Return the (X, Y) coordinate for the center point of the cell that contains the specified text.  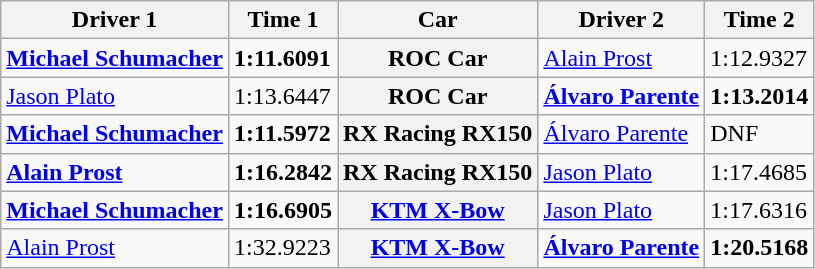
DNF (760, 134)
1:20.5168 (760, 248)
1:13.6447 (282, 96)
Car (438, 20)
1:16.2842 (282, 172)
Driver 2 (622, 20)
1:17.6316 (760, 210)
1:11.6091 (282, 58)
1:16.6905 (282, 210)
Time 1 (282, 20)
1:12.9327 (760, 58)
1:17.4685 (760, 172)
Time 2 (760, 20)
1:13.2014 (760, 96)
1:32.9223 (282, 248)
Driver 1 (115, 20)
1:11.5972 (282, 134)
